Detect which cell encompasses the target text, then output its (X, Y) center coordinate. 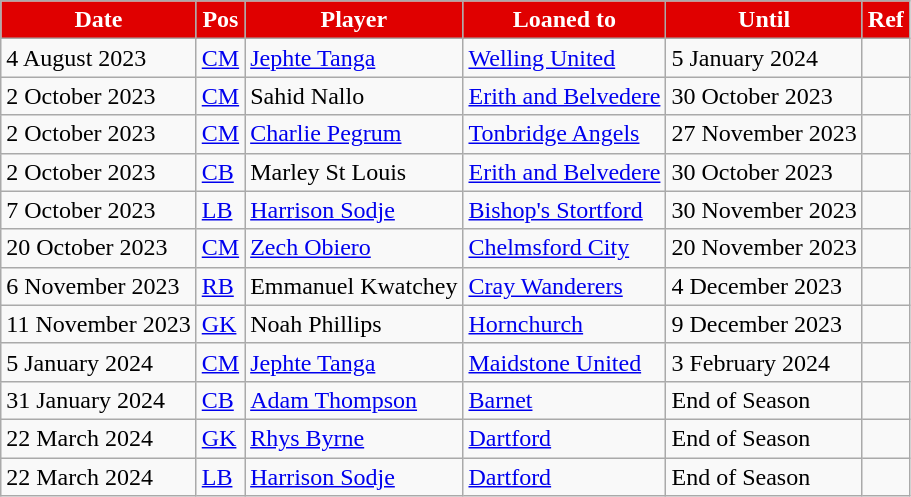
11 November 2023 (98, 324)
Tonbridge Angels (564, 134)
Hornchurch (564, 324)
Bishop's Stortford (564, 210)
Emmanuel Kwatchey (354, 286)
7 October 2023 (98, 210)
31 January 2024 (98, 400)
20 October 2023 (98, 248)
Noah Phillips (354, 324)
6 November 2023 (98, 286)
Player (354, 20)
30 November 2023 (764, 210)
Marley St Louis (354, 172)
27 November 2023 (764, 134)
RB (220, 286)
Loaned to (564, 20)
Ref (886, 20)
Adam Thompson (354, 400)
Until (764, 20)
Maidstone United (564, 362)
4 August 2023 (98, 58)
Rhys Byrne (354, 438)
Zech Obiero (354, 248)
Barnet (564, 400)
Pos (220, 20)
3 February 2024 (764, 362)
9 December 2023 (764, 324)
Date (98, 20)
Welling United (564, 58)
4 December 2023 (764, 286)
Cray Wanderers (564, 286)
Charlie Pegrum (354, 134)
20 November 2023 (764, 248)
Chelmsford City (564, 248)
Sahid Nallo (354, 96)
